Pinpoint the cell where the given text exists, returning its [X, Y] midpoint coordinate. 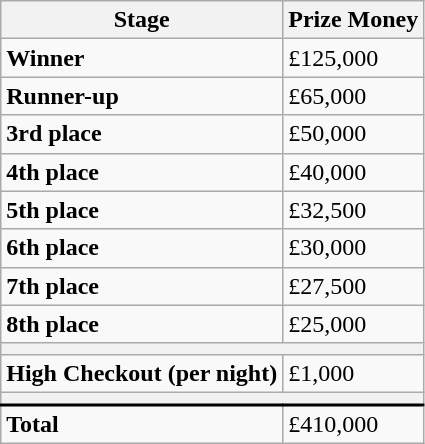
Stage [142, 20]
6th place [142, 248]
4th place [142, 172]
£25,000 [354, 324]
£125,000 [354, 58]
5th place [142, 210]
Prize Money [354, 20]
£30,000 [354, 248]
High Checkout (per night) [142, 373]
£40,000 [354, 172]
£50,000 [354, 134]
Winner [142, 58]
Total [142, 424]
£1,000 [354, 373]
£410,000 [354, 424]
£65,000 [354, 96]
£32,500 [354, 210]
8th place [142, 324]
3rd place [142, 134]
£27,500 [354, 286]
7th place [142, 286]
Runner-up [142, 96]
